Scan for the cell matching the given text and deliver its [X, Y] coordinate at center. 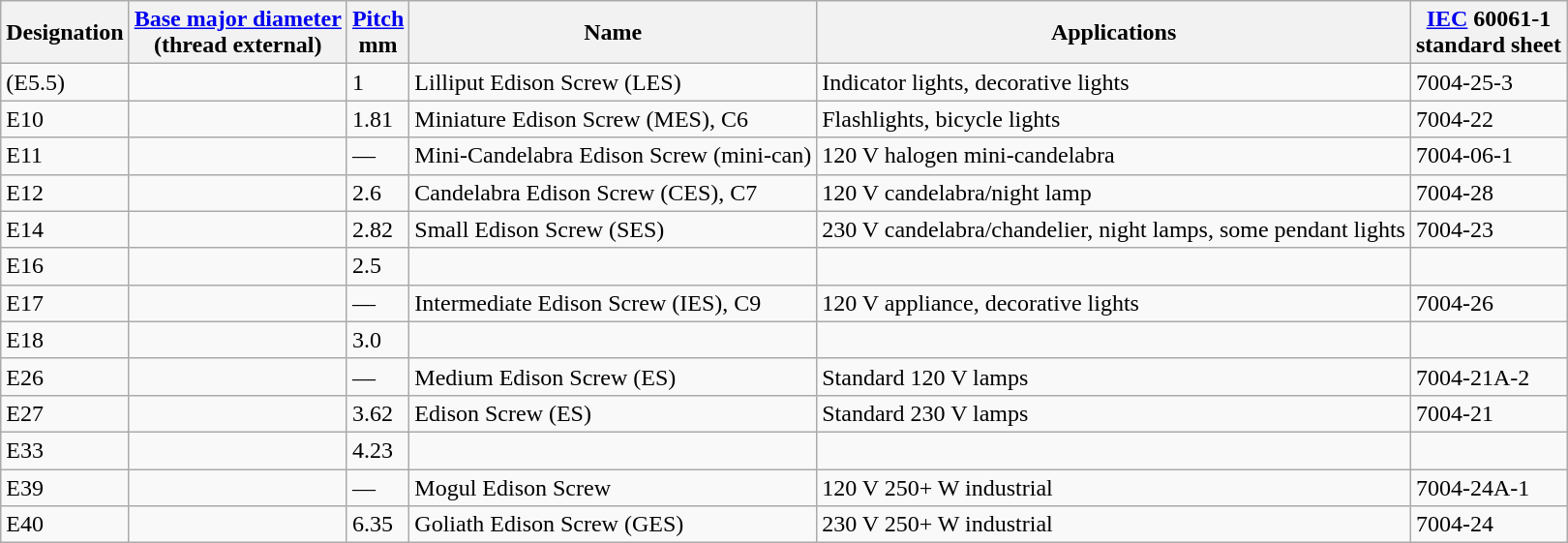
Lilliput Edison Screw (LES) [614, 82]
Candelabra Edison Screw (CES), C7 [614, 193]
Edison Screw (ES) [614, 413]
7004-21 [1489, 413]
Medium Edison Screw (ES) [614, 377]
2.6 [377, 193]
Standard 230 V lamps [1114, 413]
7004-28 [1489, 193]
E33 [65, 450]
7004-25-3 [1489, 82]
E26 [65, 377]
E27 [65, 413]
2.5 [377, 266]
Base major diameter(thread external) [238, 33]
(E5.5) [65, 82]
Miniature Edison Screw (MES), C6 [614, 119]
Small Edison Screw (SES) [614, 229]
120 V 250+ W industrial [1114, 487]
E39 [65, 487]
3.0 [377, 340]
E11 [65, 156]
Standard 120 V lamps [1114, 377]
3.62 [377, 413]
2.82 [377, 229]
Mini-Candelabra Edison Screw (mini-can) [614, 156]
Flashlights, bicycle lights [1114, 119]
Indicator lights, decorative lights [1114, 82]
E12 [65, 193]
7004-23 [1489, 229]
7004-26 [1489, 303]
E14 [65, 229]
7004-24A-1 [1489, 487]
6.35 [377, 525]
1 [377, 82]
Intermediate Edison Screw (IES), C9 [614, 303]
Goliath Edison Screw (GES) [614, 525]
E16 [65, 266]
Name [614, 33]
7004-06-1 [1489, 156]
230 V 250+ W industrial [1114, 525]
7004-21A-2 [1489, 377]
E40 [65, 525]
Designation [65, 33]
120 V halogen mini-candelabra [1114, 156]
230 V candelabra/chandelier, night lamps, some pendant lights [1114, 229]
E10 [65, 119]
7004-24 [1489, 525]
120 V candelabra/night lamp [1114, 193]
Applications [1114, 33]
E17 [65, 303]
E18 [65, 340]
7004-22 [1489, 119]
Mogul Edison Screw [614, 487]
IEC 60061-1standard sheet [1489, 33]
120 V appliance, decorative lights [1114, 303]
1.81 [377, 119]
4.23 [377, 450]
Pitchmm [377, 33]
